Search for the cell housing the specified text and yield its (x, y) center coordinate. 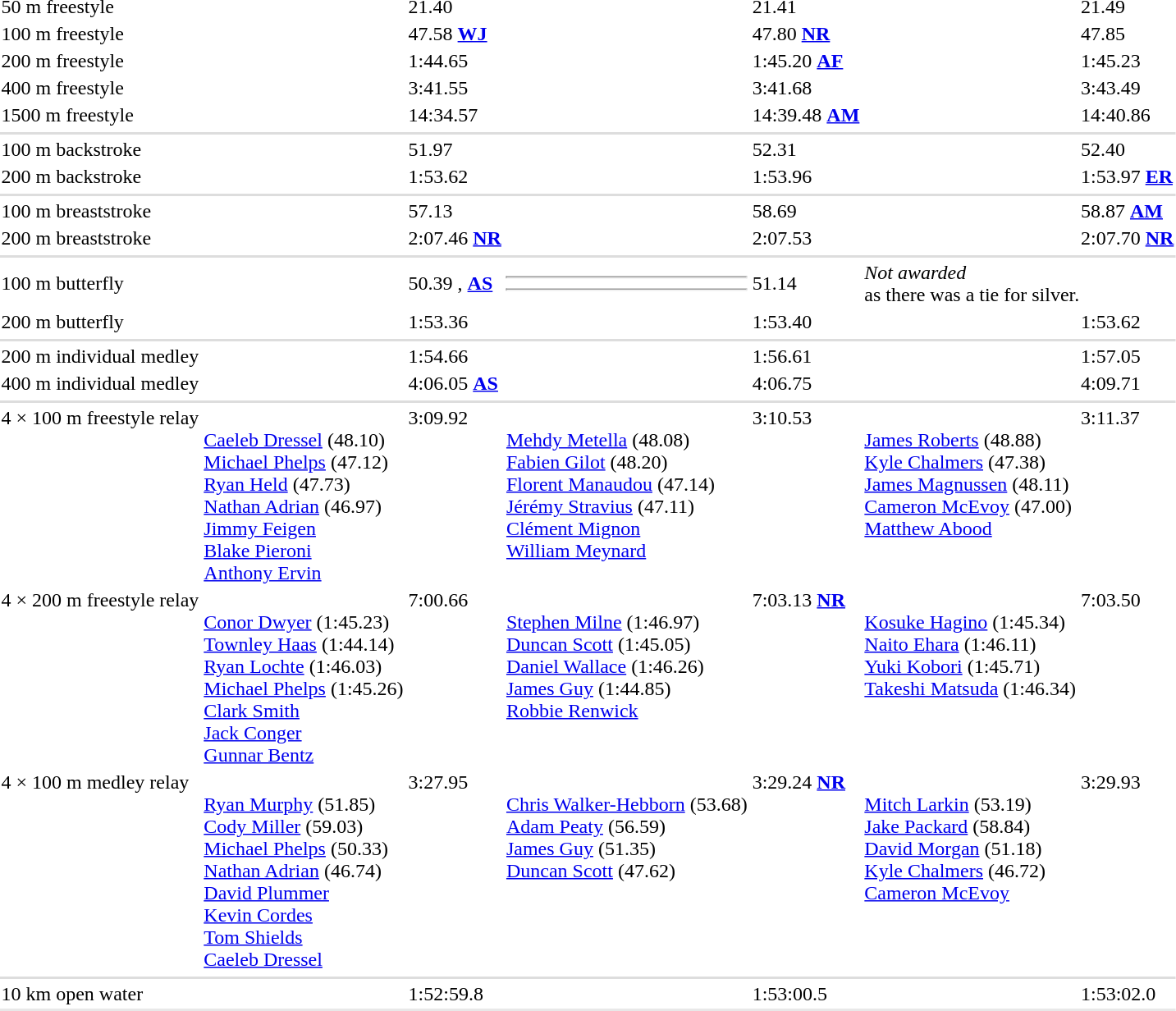
400 m freestyle (100, 88)
2:07.53 (806, 238)
47.85 (1127, 34)
10 km open water (100, 994)
4:06.75 (806, 383)
400 m individual medley (100, 383)
100 m freestyle (100, 34)
200 m butterfly (100, 322)
2:07.46 NR (455, 238)
1:56.61 (806, 356)
52.31 (806, 149)
4 × 100 m medley relay (100, 871)
200 m freestyle (100, 61)
14:40.86 (1127, 115)
Not awardedas there was a tie for silver. (1019, 284)
4 × 200 m freestyle relay (100, 678)
3:41.68 (806, 88)
1500 m freestyle (100, 115)
57.13 (455, 211)
Mehdy Metella (48.08)Fabien Gilot (48.20)Florent Manaudou (47.14)Jérémy Stravius (47.11)Clément MignonWilliam Meynard (627, 496)
3:09.92 (455, 496)
1:53.36 (455, 322)
1:53:00.5 (806, 994)
47.58 WJ (455, 34)
1:44.65 (455, 61)
47.80 NR (806, 34)
50.39 , AS (455, 284)
4 × 100 m freestyle relay (100, 496)
3:43.49 (1127, 88)
7:03.50 (1127, 678)
3:11.37 (1127, 496)
100 m backstroke (100, 149)
1:54.66 (455, 356)
100 m breaststroke (100, 211)
1:52:59.8 (455, 994)
58.87 AM (1127, 211)
4:09.71 (1127, 383)
14:34.57 (455, 115)
200 m backstroke (100, 176)
1:45.23 (1127, 61)
3:41.55 (455, 88)
1:53.97 ER (1127, 176)
14:39.48 AM (806, 115)
51.14 (806, 284)
200 m breaststroke (100, 238)
100 m butterfly (100, 284)
3:27.95 (455, 871)
3:29.93 (1127, 871)
4:06.05 AS (455, 383)
Stephen Milne (1:46.97)Duncan Scott (1:45.05)Daniel Wallace (1:46.26)James Guy (1:44.85)Robbie Renwick (627, 678)
James Roberts (48.88)Kyle Chalmers (47.38)James Magnussen (48.11)Cameron McEvoy (47.00)Matthew Abood (970, 496)
52.40 (1127, 149)
1:57.05 (1127, 356)
Ryan Murphy (51.85) Cody Miller (59.03)Michael Phelps (50.33)Nathan Adrian (46.74)David PlummerKevin CordesTom ShieldsCaeleb Dressel (304, 871)
7:03.13 NR (806, 678)
3:10.53 (806, 496)
1:53.40 (806, 322)
1:53.96 (806, 176)
1:45.20 AF (806, 61)
200 m individual medley (100, 356)
Chris Walker-Hebborn (53.68)Adam Peaty (56.59)James Guy (51.35)Duncan Scott (47.62) (627, 871)
Mitch Larkin (53.19)Jake Packard (58.84)David Morgan (51.18)Kyle Chalmers (46.72)Cameron McEvoy (970, 871)
Caeleb Dressel (48.10)Michael Phelps (47.12)Ryan Held (47.73)Nathan Adrian (46.97)Jimmy FeigenBlake PieroniAnthony Ervin (304, 496)
2:07.70 NR (1127, 238)
51.97 (455, 149)
Kosuke Hagino (1:45.34)Naito Ehara (1:46.11)Yuki Kobori (1:45.71)Takeshi Matsuda (1:46.34) (970, 678)
Conor Dwyer (1:45.23)Townley Haas (1:44.14)Ryan Lochte (1:46.03)Michael Phelps (1:45.26)Clark SmithJack CongerGunnar Bentz (304, 678)
7:00.66 (455, 678)
58.69 (806, 211)
3:29.24 NR (806, 871)
1:53:02.0 (1127, 994)
